Provide the (x, y) coordinate of the cell's center where the given text is located.  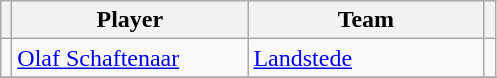
Player (130, 20)
Team (366, 20)
Landstede (366, 58)
Olaf Schaftenaar (130, 58)
